Search for the cell housing the specified text and yield its [x, y] center coordinate. 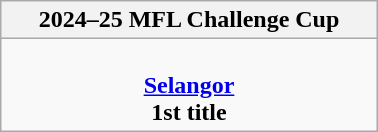
Selangor 1st title [189, 85]
2024–25 MFL Challenge Cup [189, 20]
